Detect which cell encompasses the target text, then output its (x, y) center coordinate. 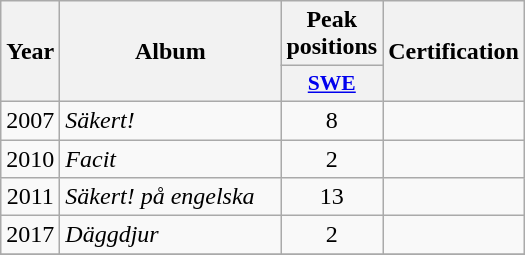
Certification (454, 52)
8 (332, 120)
2011 (30, 197)
2010 (30, 159)
Peak positions (332, 34)
2007 (30, 120)
Facit (170, 159)
Säkert! (170, 120)
2017 (30, 235)
Year (30, 52)
Säkert! på engelska (170, 197)
SWE (332, 84)
Däggdjur (170, 235)
Album (170, 52)
13 (332, 197)
